Identify which cell holds the provided text, then report its [X, Y] central coordinate. 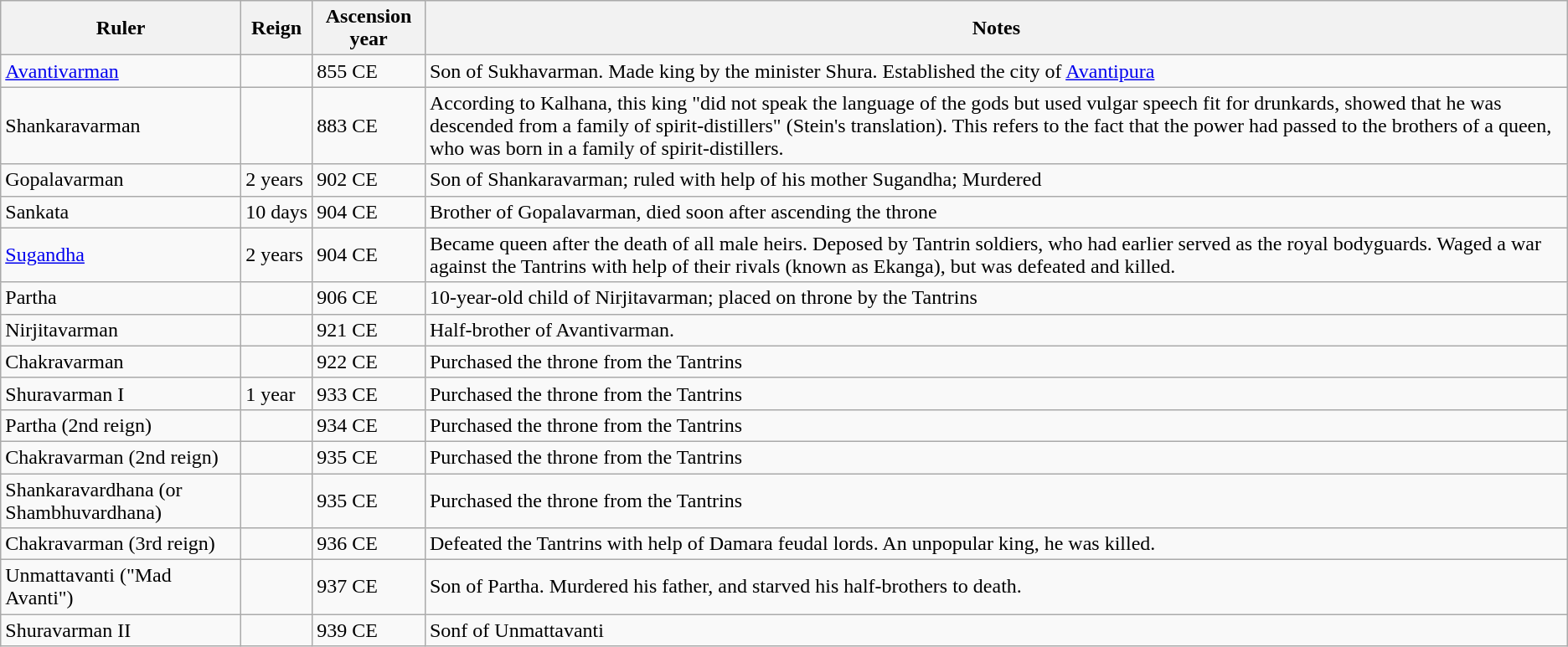
Partha [121, 298]
Sankata [121, 212]
Shuravarman II [121, 630]
Gopalavarman [121, 180]
Chakravarman (3rd reign) [121, 544]
939 CE [369, 630]
1 year [276, 393]
Ruler [121, 28]
922 CE [369, 362]
Son of Shankaravarman; ruled with help of his mother Sugandha; Murdered [996, 180]
Partha (2nd reign) [121, 425]
Chakravarman [121, 362]
883 CE [369, 126]
Sugandha [121, 254]
Shankaravardhana (or Shambhuvardhana) [121, 501]
Reign [276, 28]
902 CE [369, 180]
Son of Sukhavarman. Made king by the minister Shura. Established the city of Avantipura [996, 71]
906 CE [369, 298]
Shuravarman I [121, 393]
Sonf of Unmattavanti [996, 630]
Avantivarman [121, 71]
Nirjitavarman [121, 330]
933 CE [369, 393]
Unmattavanti ("Mad Avanti") [121, 588]
Brother of Gopalavarman, died soon after ascending the throne [996, 212]
Shankaravarman [121, 126]
Defeated the Tantrins with help of Damara feudal lords. An unpopular king, he was killed. [996, 544]
937 CE [369, 588]
934 CE [369, 425]
936 CE [369, 544]
10-year-old child of Nirjitavarman; placed on throne by the Tantrins [996, 298]
921 CE [369, 330]
Notes [996, 28]
855 CE [369, 71]
Ascension year [369, 28]
Half-brother of Avantivarman. [996, 330]
10 days [276, 212]
Chakravarman (2nd reign) [121, 457]
Son of Partha. Murdered his father, and starved his half-brothers to death. [996, 588]
